Identify which cell holds the provided text, then report its [x, y] central coordinate. 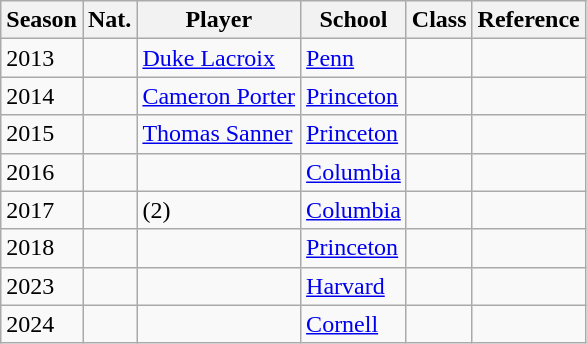
Thomas Sanner [219, 134]
Season [42, 20]
2014 [42, 96]
Reference [528, 20]
2024 [42, 324]
2017 [42, 210]
School [354, 20]
Duke Lacroix [219, 58]
2016 [42, 172]
(2) [219, 210]
Cameron Porter [219, 96]
Nat. [109, 20]
Class [439, 20]
2013 [42, 58]
Harvard [354, 286]
2023 [42, 286]
Player [219, 20]
Penn [354, 58]
2018 [42, 248]
Cornell [354, 324]
2015 [42, 134]
